Detect which cell encompasses the target text, then output its [X, Y] center coordinate. 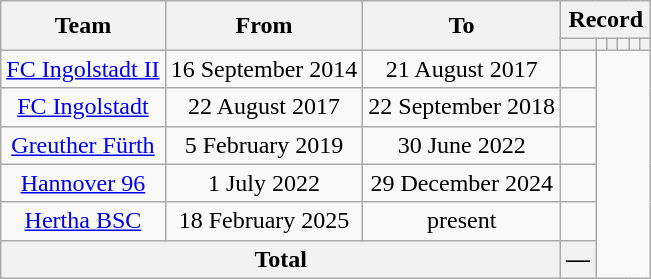
FC Ingolstadt [83, 107]
Greuther Fürth [83, 145]
From [264, 26]
5 February 2019 [264, 145]
Hertha BSC [83, 221]
22 September 2018 [462, 107]
FC Ingolstadt II [83, 69]
Hannover 96 [83, 183]
1 July 2022 [264, 183]
Team [83, 26]
22 August 2017 [264, 107]
16 September 2014 [264, 69]
30 June 2022 [462, 145]
To [462, 26]
Total [281, 259]
18 February 2025 [264, 221]
29 December 2024 [462, 183]
— [578, 259]
present [462, 221]
Record [606, 20]
21 August 2017 [462, 69]
